Locate the cell with the specified text and output its (x, y) center coordinate. 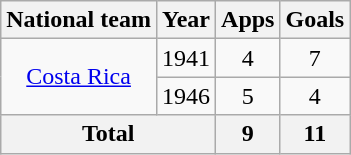
9 (248, 134)
1941 (186, 58)
11 (315, 134)
National team (79, 20)
Year (186, 20)
Costa Rica (79, 77)
1946 (186, 96)
5 (248, 96)
Goals (315, 20)
Total (108, 134)
Apps (248, 20)
7 (315, 58)
